Extract the [x, y] coordinate from the center of the cell holding the provided text.  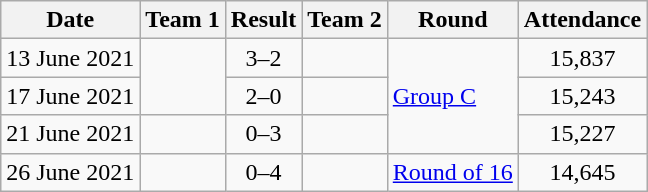
14,645 [582, 172]
13 June 2021 [70, 58]
Team 1 [183, 20]
Attendance [582, 20]
3–2 [263, 58]
17 June 2021 [70, 96]
Group C [452, 96]
15,227 [582, 134]
Round of 16 [452, 172]
15,243 [582, 96]
Team 2 [345, 20]
15,837 [582, 58]
Round [452, 20]
Result [263, 20]
2–0 [263, 96]
0–3 [263, 134]
Date [70, 20]
0–4 [263, 172]
21 June 2021 [70, 134]
26 June 2021 [70, 172]
